Scan for the cell matching the given text and deliver its (X, Y) coordinate at center. 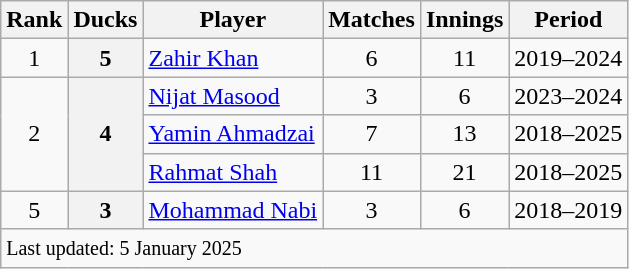
Ducks (106, 20)
2019–2024 (568, 58)
Period (568, 20)
Innings (464, 20)
Rahmat Shah (233, 172)
2018–2019 (568, 210)
13 (464, 134)
Zahir Khan (233, 58)
Mohammad Nabi (233, 210)
Yamin Ahmadzai (233, 134)
21 (464, 172)
1 (34, 58)
Player (233, 20)
Matches (372, 20)
7 (372, 134)
Last updated: 5 January 2025 (314, 248)
2 (34, 134)
2023–2024 (568, 96)
Nijat Masood (233, 96)
4 (106, 134)
Rank (34, 20)
